Search for the cell housing the specified text and yield its (x, y) center coordinate. 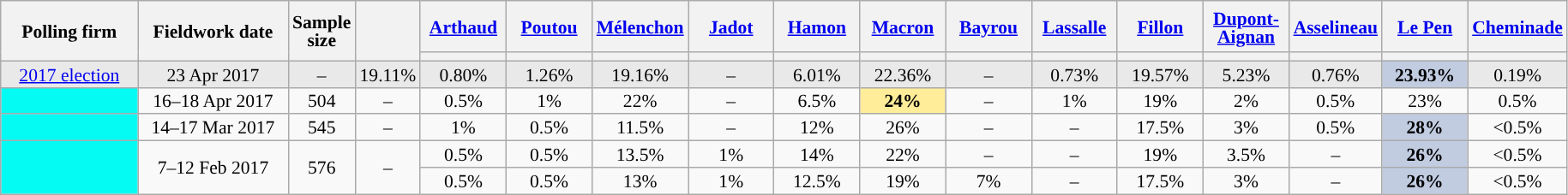
22.36% (903, 74)
0.80% (463, 74)
Lassalle (1074, 27)
Arthaud (463, 27)
6.01% (817, 74)
Dupont-Aignan (1246, 27)
7–12 Feb 2017 (213, 168)
2017 election (69, 74)
23 Apr 2017 (213, 74)
Jadot (731, 27)
Mélenchon (640, 27)
0.76% (1336, 74)
13% (640, 181)
5.23% (1246, 74)
Hamon (817, 27)
23% (1425, 101)
19.11% (387, 74)
Fieldwork date (213, 31)
23.93% (1425, 74)
16–18 Apr 2017 (213, 101)
19.57% (1160, 74)
14% (817, 154)
24% (903, 101)
7% (988, 181)
6.5% (817, 101)
14–17 Mar 2017 (213, 128)
Cheminade (1517, 27)
2% (1246, 101)
0.19% (1517, 74)
28% (1425, 128)
504 (321, 101)
Poutou (550, 27)
Bayrou (988, 27)
Le Pen (1425, 27)
545 (321, 128)
12% (817, 128)
0.73% (1074, 74)
19.16% (640, 74)
1.26% (550, 74)
11.5% (640, 128)
12.5% (817, 181)
Fillon (1160, 27)
576 (321, 168)
Asselineau (1336, 27)
13.5% (640, 154)
Samplesize (321, 31)
Macron (903, 27)
Polling firm (69, 31)
3.5% (1246, 154)
